Find where the given text appears and provide that cell's center as [X, Y] coordinate. 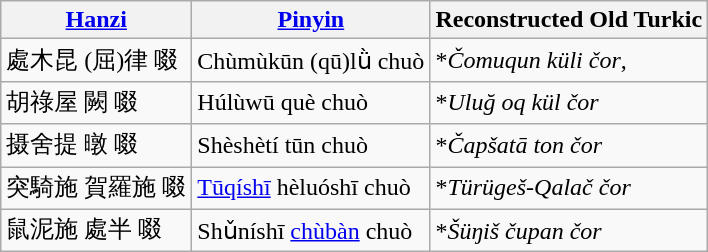
*Šüŋiš čupan čor [569, 230]
Tūqíshī hèluóshī chuò [311, 188]
*Türügeš-Qalač čor [569, 188]
*Čomuqun küli čor, [569, 60]
Húlùwū què chuò [311, 102]
胡祿屋 闕 啜 [96, 102]
Shǔníshī chùbàn chuò [311, 230]
處木昆 (屈)律 啜 [96, 60]
*Uluğ oq kül čor [569, 102]
摄舍提 暾 啜 [96, 146]
Shèshètí tūn chuò [311, 146]
Hanzi [96, 20]
*Čapšatā ton čor [569, 146]
Chùmùkūn (qū)lǜ chuò [311, 60]
鼠泥施 處半 啜 [96, 230]
Reconstructed Old Turkic [569, 20]
突騎施 賀羅施 啜 [96, 188]
Pinyin [311, 20]
